From the cell containing the given text, extract its center point as (X, Y) coordinate. 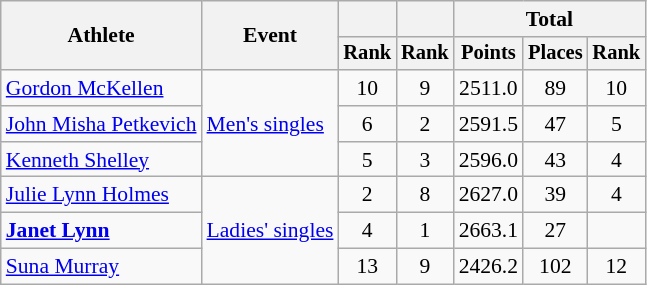
8 (425, 195)
2627.0 (488, 195)
Event (270, 36)
Julie Lynn Holmes (102, 195)
102 (555, 267)
Gordon McKellen (102, 88)
39 (555, 195)
89 (555, 88)
Suna Murray (102, 267)
13 (367, 267)
Men's singles (270, 124)
John Misha Petkevich (102, 124)
Athlete (102, 36)
Points (488, 54)
Kenneth Shelley (102, 160)
2511.0 (488, 88)
6 (367, 124)
2596.0 (488, 160)
3 (425, 160)
43 (555, 160)
27 (555, 231)
2591.5 (488, 124)
1 (425, 231)
Ladies' singles (270, 230)
47 (555, 124)
Places (555, 54)
2426.2 (488, 267)
Janet Lynn (102, 231)
Total (550, 19)
12 (617, 267)
2663.1 (488, 231)
